Determine the (X, Y) coordinate at the center of the cell enclosing the given text.  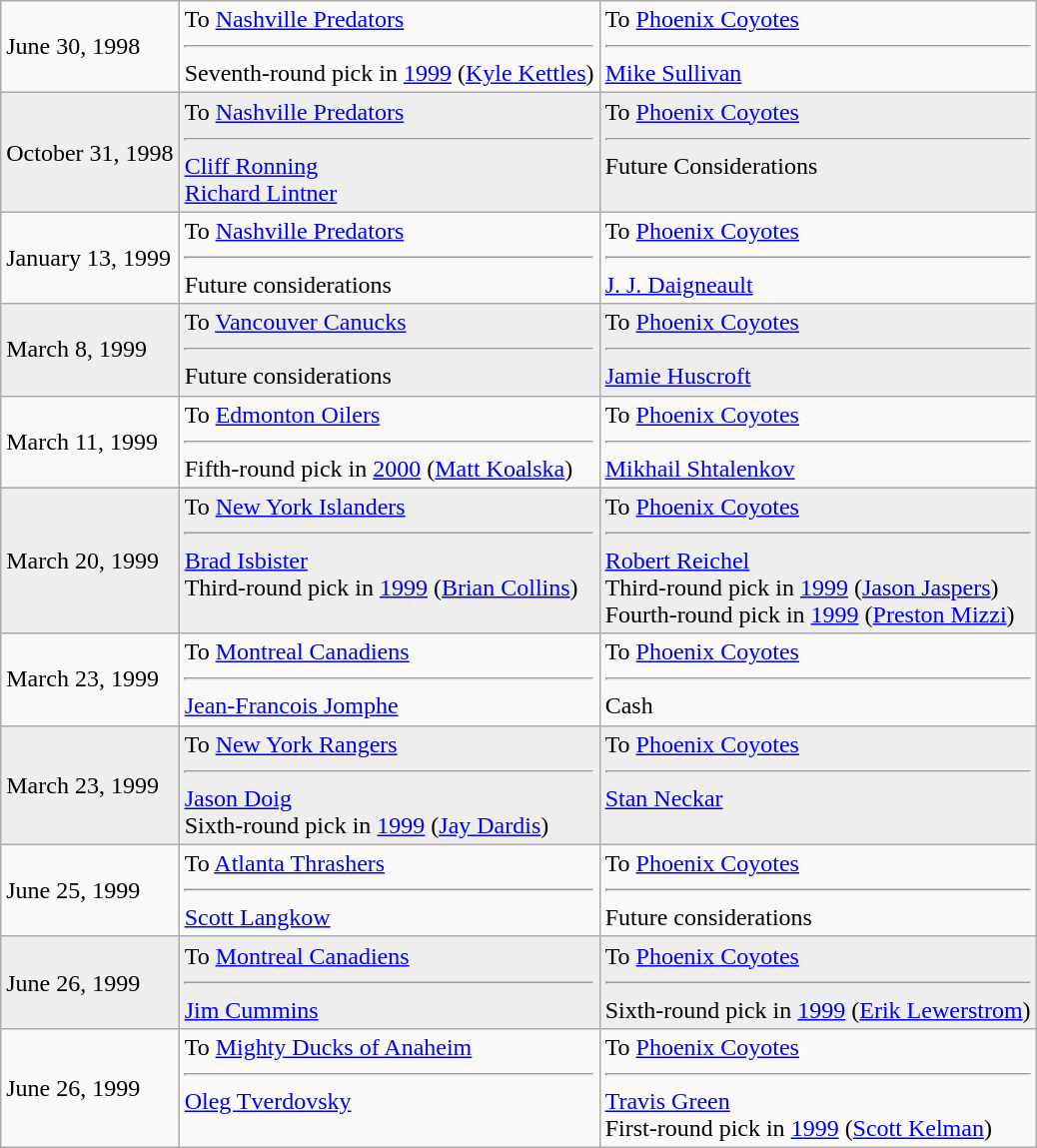
October 31, 1998 (90, 152)
To Nashville PredatorsFuture considerations (390, 258)
To Montreal CanadiensJean-Francois Jomphe (390, 679)
To Phoenix CoyotesFuture considerations (817, 890)
March 20, 1999 (90, 561)
To Phoenix CoyotesSixth-round pick in 1999 (Erik Lewerstrom) (817, 982)
To Mighty Ducks of AnaheimOleg Tverdovsky (390, 1087)
June 30, 1998 (90, 47)
June 25, 1999 (90, 890)
March 11, 1999 (90, 442)
To New York RangersJason Doig Sixth-round pick in 1999 (Jay Dardis) (390, 785)
To Nashville PredatorsSeventh-round pick in 1999 (Kyle Kettles) (390, 47)
To Phoenix CoyotesRobert Reichel Third-round pick in 1999 (Jason Jaspers) Fourth-round pick in 1999 (Preston Mizzi) (817, 561)
To Nashville PredatorsCliff Ronning Richard Lintner (390, 152)
To Phoenix CoyotesMike Sullivan (817, 47)
To Phoenix CoyotesJ. J. Daigneault (817, 258)
To Phoenix CoyotesMikhail Shtalenkov (817, 442)
To New York IslandersBrad Isbister Third-round pick in 1999 (Brian Collins) (390, 561)
To Phoenix CoyotesFuture Considerations (817, 152)
To Phoenix CoyotesCash (817, 679)
To Vancouver CanucksFuture considerations (390, 350)
January 13, 1999 (90, 258)
To Montreal CanadiensJim Cummins (390, 982)
To Edmonton OilersFifth-round pick in 2000 (Matt Koalska) (390, 442)
To Atlanta ThrashersScott Langkow (390, 890)
To Phoenix CoyotesStan Neckar (817, 785)
To Phoenix CoyotesTravis Green First-round pick in 1999 (Scott Kelman) (817, 1087)
To Phoenix CoyotesJamie Huscroft (817, 350)
March 8, 1999 (90, 350)
